Extract the (x, y) coordinate from the center of the cell holding the provided text.  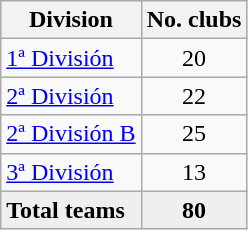
Total teams (71, 210)
1ª División (71, 58)
20 (194, 58)
2ª División (71, 96)
2ª División B (71, 134)
3ª División (71, 172)
22 (194, 96)
Division (71, 20)
13 (194, 172)
80 (194, 210)
25 (194, 134)
No. clubs (194, 20)
